Search for the cell housing the specified text and yield its (x, y) center coordinate. 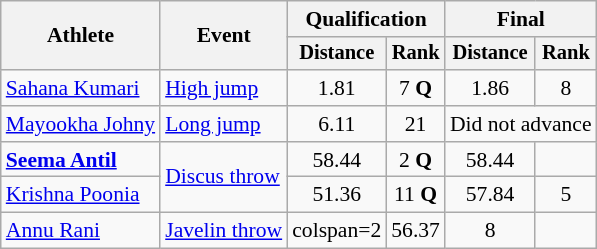
51.36 (336, 195)
Discus throw (224, 178)
Seema Antil (80, 160)
colspan=2 (336, 231)
1.86 (490, 88)
Annu Rani (80, 231)
11 Q (416, 195)
7 Q (416, 88)
Javelin throw (224, 231)
Long jump (224, 124)
6.11 (336, 124)
High jump (224, 88)
Sahana Kumari (80, 88)
Event (224, 36)
Mayookha Johny (80, 124)
Krishna Poonia (80, 195)
Qualification (366, 19)
Final (521, 19)
2 Q (416, 160)
Did not advance (521, 124)
Athlete (80, 36)
21 (416, 124)
1.81 (336, 88)
57.84 (490, 195)
5 (566, 195)
56.37 (416, 231)
